Identify which cell holds the provided text, then report its [X, Y] central coordinate. 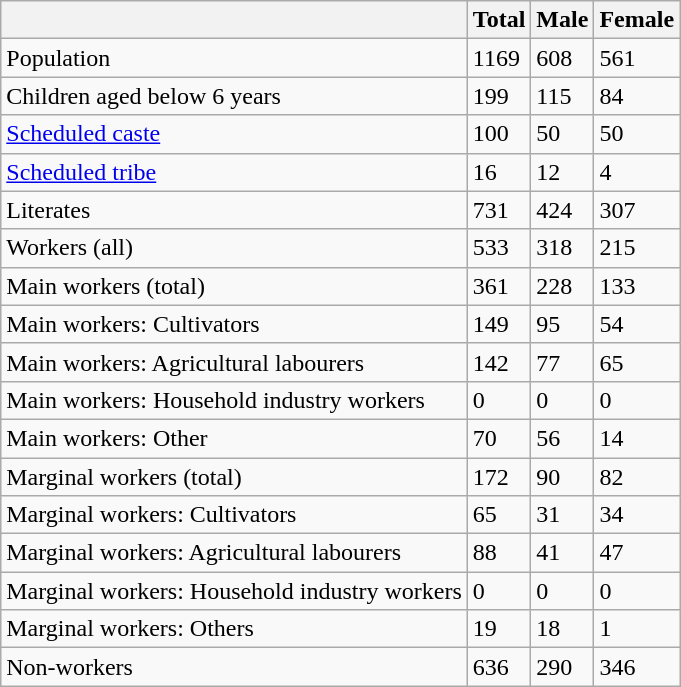
215 [637, 248]
361 [499, 286]
290 [562, 667]
731 [499, 210]
Main workers: Household industry workers [234, 400]
31 [562, 515]
70 [499, 438]
Main workers: Other [234, 438]
636 [499, 667]
Total [499, 20]
14 [637, 438]
4 [637, 172]
16 [499, 172]
533 [499, 248]
18 [562, 629]
19 [499, 629]
Literates [234, 210]
1169 [499, 58]
424 [562, 210]
Main workers (total) [234, 286]
Workers (all) [234, 248]
561 [637, 58]
318 [562, 248]
346 [637, 667]
608 [562, 58]
Scheduled caste [234, 134]
34 [637, 515]
12 [562, 172]
77 [562, 362]
54 [637, 324]
Marginal workers: Others [234, 629]
82 [637, 477]
Scheduled tribe [234, 172]
Female [637, 20]
Marginal workers: Agricultural labourers [234, 553]
133 [637, 286]
Marginal workers: Cultivators [234, 515]
90 [562, 477]
56 [562, 438]
Main workers: Agricultural labourers [234, 362]
47 [637, 553]
Children aged below 6 years [234, 96]
Marginal workers (total) [234, 477]
88 [499, 553]
Population [234, 58]
228 [562, 286]
95 [562, 324]
Non-workers [234, 667]
172 [499, 477]
307 [637, 210]
Main workers: Cultivators [234, 324]
149 [499, 324]
Marginal workers: Household industry workers [234, 591]
84 [637, 96]
Male [562, 20]
1 [637, 629]
100 [499, 134]
199 [499, 96]
142 [499, 362]
115 [562, 96]
41 [562, 553]
